Find where the given text appears and provide that cell's center as [x, y] coordinate. 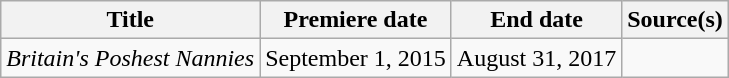
September 1, 2015 [356, 58]
August 31, 2017 [536, 58]
Premiere date [356, 20]
End date [536, 20]
Britain's Poshest Nannies [130, 58]
Source(s) [676, 20]
Title [130, 20]
